Provide the [x, y] coordinate of the cell's center where the given text is located.  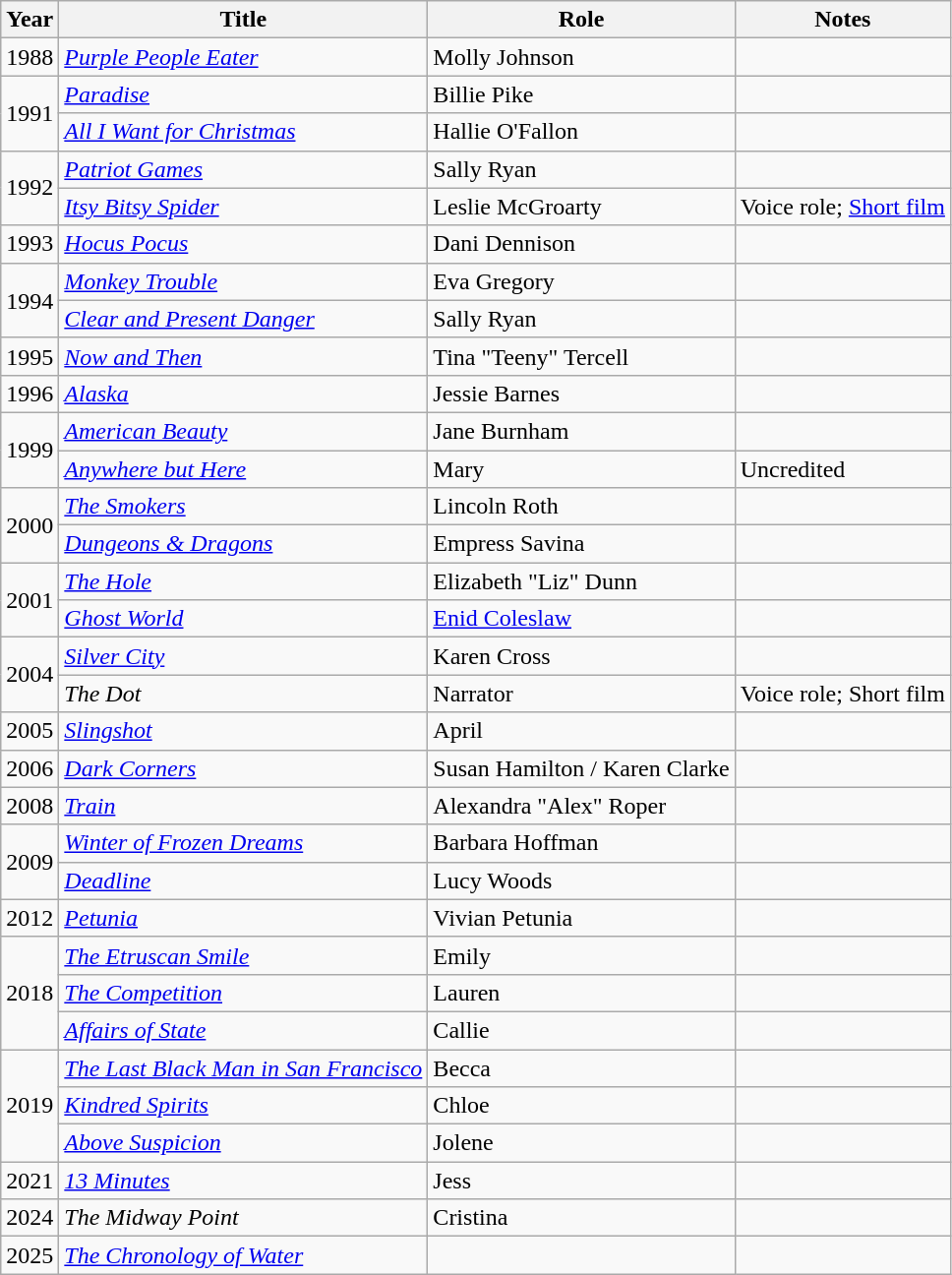
April [581, 731]
Emily [581, 955]
2001 [30, 600]
The Etruscan Smile [244, 955]
Anywhere but Here [244, 469]
Kindred Spirits [244, 1106]
1999 [30, 450]
Susan Hamilton / Karen Clarke [581, 768]
The Chronology of Water [244, 1255]
All I Want for Christmas [244, 132]
Cristina [581, 1218]
1994 [30, 300]
Narrator [581, 694]
Barbara Hoffman [581, 843]
Lauren [581, 993]
Itsy Bitsy Spider [244, 207]
The Midway Point [244, 1218]
Molly Johnson [581, 57]
Dungeons & Dragons [244, 544]
Now and Then [244, 356]
Vivian Petunia [581, 918]
1991 [30, 113]
Clear and Present Danger [244, 319]
Callie [581, 1030]
Alaska [244, 394]
Empress Savina [581, 544]
Affairs of State [244, 1030]
Lucy Woods [581, 880]
Train [244, 806]
American Beauty [244, 431]
Paradise [244, 94]
Billie Pike [581, 94]
Chloe [581, 1106]
2006 [30, 768]
Deadline [244, 880]
Karen Cross [581, 656]
Hallie O'Fallon [581, 132]
Leslie McGroarty [581, 207]
Dark Corners [244, 768]
Elizabeth "Liz" Dunn [581, 581]
1993 [30, 244]
1988 [30, 57]
Hocus Pocus [244, 244]
Petunia [244, 918]
Jess [581, 1181]
2005 [30, 731]
The Competition [244, 993]
2024 [30, 1218]
Notes [842, 20]
2009 [30, 862]
Patriot Games [244, 169]
2018 [30, 993]
Enid Coleslaw [581, 619]
The Last Black Man in San Francisco [244, 1067]
Slingshot [244, 731]
2025 [30, 1255]
Mary [581, 469]
Monkey Trouble [244, 281]
2012 [30, 918]
The Dot [244, 694]
Year [30, 20]
Role [581, 20]
Purple People Eater [244, 57]
Jessie Barnes [581, 394]
Winter of Frozen Dreams [244, 843]
2021 [30, 1181]
The Hole [244, 581]
2019 [30, 1105]
Tina "Teeny" Tercell [581, 356]
Eva Gregory [581, 281]
Becca [581, 1067]
1995 [30, 356]
Alexandra "Alex" Roper [581, 806]
Title [244, 20]
Above Suspicion [244, 1143]
Ghost World [244, 619]
Lincoln Roth [581, 507]
2004 [30, 675]
Dani Dennison [581, 244]
2000 [30, 525]
13 Minutes [244, 1181]
Uncredited [842, 469]
1996 [30, 394]
1992 [30, 188]
Jolene [581, 1143]
The Smokers [244, 507]
2008 [30, 806]
Jane Burnham [581, 431]
Silver City [244, 656]
